Search for the cell housing the specified text and yield its [X, Y] center coordinate. 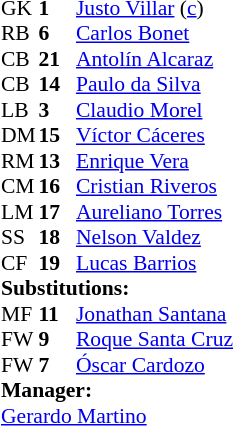
Cristian Riveros [154, 187]
LB [20, 110]
Carlos Bonet [154, 33]
MF [20, 314]
RM [20, 161]
CM [20, 187]
SS [20, 237]
6 [57, 33]
19 [57, 263]
Nelson Valdez [154, 237]
17 [57, 212]
Víctor Cáceres [154, 135]
Roque Santa Cruz [154, 339]
Antolín Alcaraz [154, 59]
18 [57, 237]
3 [57, 110]
RB [20, 33]
16 [57, 187]
11 [57, 314]
Aureliano Torres [154, 212]
Paulo da Silva [154, 85]
13 [57, 161]
7 [57, 365]
CF [20, 263]
Claudio Morel [154, 110]
21 [57, 59]
15 [57, 135]
Manager: [117, 391]
Jonathan Santana [154, 314]
DM [20, 135]
Lucas Barrios [154, 263]
Enrique Vera [154, 161]
14 [57, 85]
9 [57, 339]
LM [20, 212]
Substitutions: [117, 289]
Óscar Cardozo [154, 365]
